Return the (x, y) coordinate for the center point of the cell that contains the specified text.  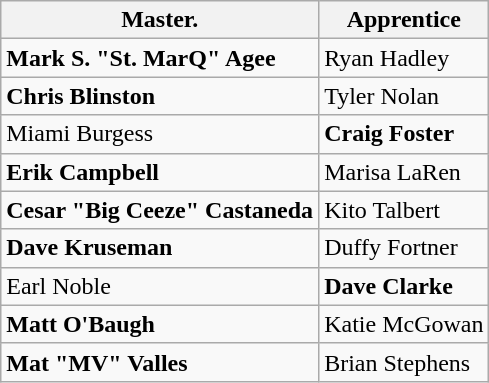
Mat "MV" Valles (160, 362)
Cesar "Big Ceeze" Castaneda (160, 210)
Katie McGowan (404, 324)
Marisa LaRen (404, 172)
Mark S. "St. MarQ" Agee (160, 58)
Earl Noble (160, 286)
Ryan Hadley (404, 58)
Duffy Fortner (404, 248)
Brian Stephens (404, 362)
Master. (160, 20)
Kito Talbert (404, 210)
Chris Blinston (160, 96)
Miami Burgess (160, 134)
Matt O'Baugh (160, 324)
Dave Clarke (404, 286)
Dave Kruseman (160, 248)
Erik Campbell (160, 172)
Tyler Nolan (404, 96)
Craig Foster (404, 134)
Apprentice (404, 20)
